Find where the given text appears and provide that cell's center as (X, Y) coordinate. 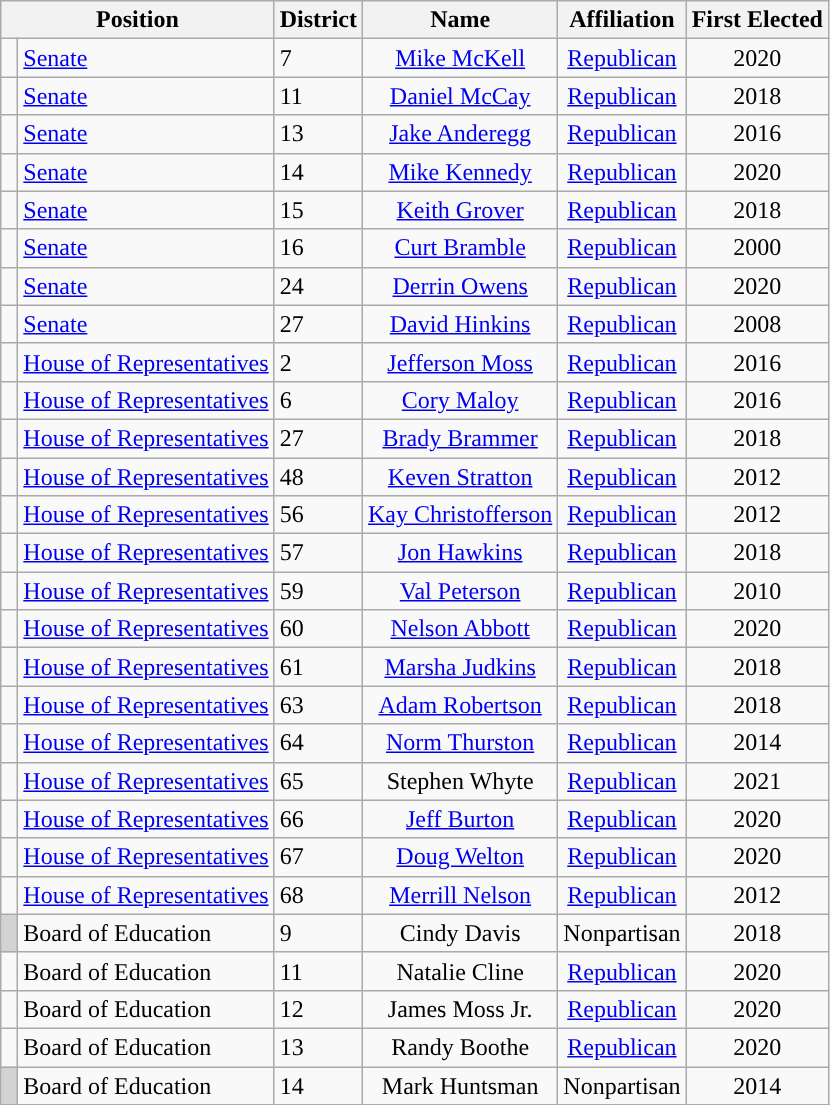
60 (318, 629)
Daniel McCay (460, 96)
63 (318, 705)
Randy Boothe (460, 1047)
12 (318, 1009)
Mark Huntsman (460, 1085)
68 (318, 895)
Norm Thurston (460, 743)
Mike Kennedy (460, 172)
James Moss Jr. (460, 1009)
Position (138, 20)
16 (318, 248)
Nelson Abbott (460, 629)
Brady Brammer (460, 438)
15 (318, 210)
56 (318, 515)
67 (318, 857)
Kay Christofferson (460, 515)
Stephen Whyte (460, 781)
Jake Anderegg (460, 134)
2008 (757, 324)
Jeff Burton (460, 819)
Keven Stratton (460, 477)
Marsha Judkins (460, 667)
48 (318, 477)
9 (318, 933)
Val Peterson (460, 591)
Adam Robertson (460, 705)
District (318, 20)
First Elected (757, 20)
66 (318, 819)
2021 (757, 781)
Derrin Owens (460, 286)
Doug Welton (460, 857)
Jefferson Moss (460, 362)
57 (318, 553)
Keith Grover (460, 210)
Merrill Nelson (460, 895)
65 (318, 781)
Jon Hawkins (460, 553)
6 (318, 400)
64 (318, 743)
Curt Bramble (460, 248)
Natalie Cline (460, 971)
24 (318, 286)
Mike McKell (460, 58)
Name (460, 20)
Affiliation (622, 20)
61 (318, 667)
David Hinkins (460, 324)
2010 (757, 591)
2 (318, 362)
59 (318, 591)
2000 (757, 248)
Cindy Davis (460, 933)
7 (318, 58)
Cory Maloy (460, 400)
